For the text-containing cell, return its midpoint in (x, y) coordinate format. 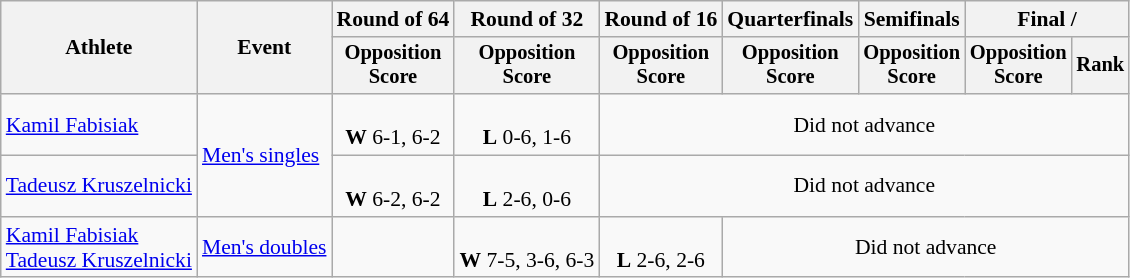
Quarterfinals (790, 19)
Round of 64 (394, 19)
W 6-1, 6-2 (394, 124)
Round of 32 (526, 19)
Event (264, 48)
Kamil Fabisiak (99, 124)
L 2-6, 2-6 (660, 248)
Semifinals (912, 19)
L 2-6, 0-6 (526, 186)
Round of 16 (660, 19)
L 0-6, 1-6 (526, 124)
Athlete (99, 48)
Final / (1047, 19)
Men's doubles (264, 248)
W 7-5, 3-6, 6-3 (526, 248)
W 6-2, 6-2 (394, 186)
Rank (1101, 66)
Tadeusz Kruszelnicki (99, 186)
Men's singles (264, 155)
Kamil FabisiakTadeusz Kruszelnicki (99, 248)
